Return [X, Y] of the center of cell containing provided text 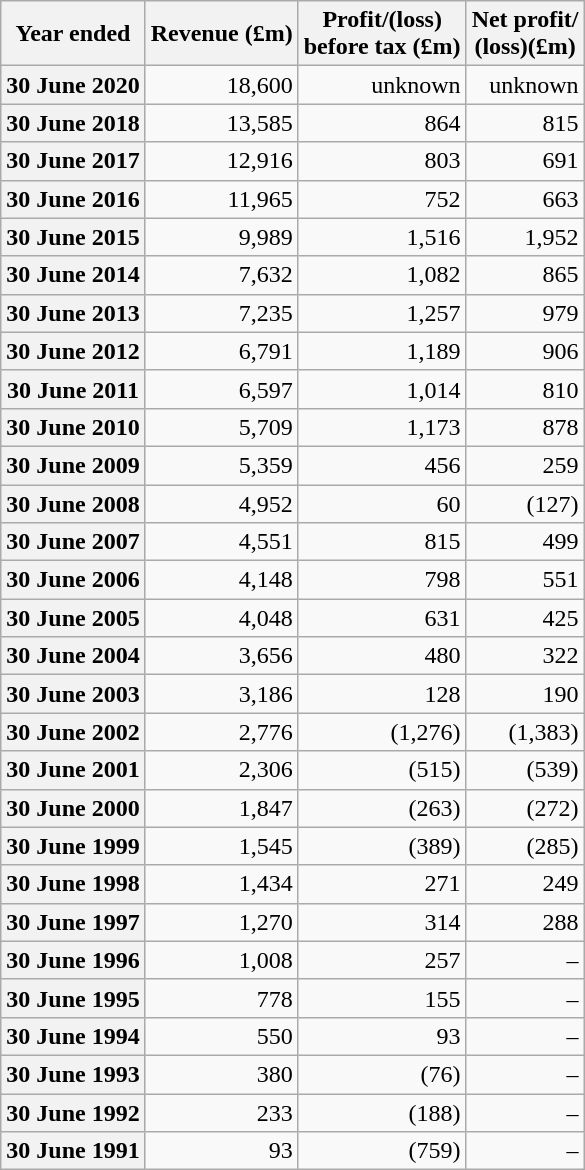
30 June 1991 [73, 1151]
30 June 2006 [73, 580]
322 [525, 656]
288 [525, 922]
878 [525, 427]
30 June 2012 [73, 351]
1,952 [525, 237]
18,600 [222, 85]
190 [525, 694]
30 June 2013 [73, 313]
778 [222, 998]
(515) [382, 770]
7,235 [222, 313]
30 June 1996 [73, 960]
1,516 [382, 237]
798 [382, 580]
(1,276) [382, 732]
128 [382, 694]
60 [382, 503]
233 [222, 1113]
3,186 [222, 694]
663 [525, 199]
30 June 2011 [73, 389]
(1,383) [525, 732]
1,847 [222, 808]
(539) [525, 770]
4,952 [222, 503]
1,014 [382, 389]
864 [382, 123]
(76) [382, 1074]
803 [382, 161]
1,173 [382, 427]
4,148 [222, 580]
30 June 1999 [73, 846]
499 [525, 542]
(272) [525, 808]
11,965 [222, 199]
6,791 [222, 351]
1,082 [382, 275]
810 [525, 389]
30 June 2004 [73, 656]
(389) [382, 846]
551 [525, 580]
(285) [525, 846]
550 [222, 1036]
4,551 [222, 542]
(263) [382, 808]
30 June 2014 [73, 275]
13,585 [222, 123]
30 June 1994 [73, 1036]
30 June 2008 [73, 503]
30 June 2016 [73, 199]
(188) [382, 1113]
30 June 2000 [73, 808]
(127) [525, 503]
259 [525, 465]
425 [525, 618]
30 June 2001 [73, 770]
5,709 [222, 427]
30 June 2015 [73, 237]
30 June 2005 [73, 618]
12,916 [222, 161]
155 [382, 998]
691 [525, 161]
Revenue (£m) [222, 34]
1,189 [382, 351]
7,632 [222, 275]
3,656 [222, 656]
480 [382, 656]
752 [382, 199]
30 June 2002 [73, 732]
30 June 1992 [73, 1113]
257 [382, 960]
456 [382, 465]
Year ended [73, 34]
30 June 1995 [73, 998]
4,048 [222, 618]
979 [525, 313]
30 June 1993 [73, 1074]
865 [525, 275]
Net profit/(loss)(£m) [525, 34]
1,434 [222, 884]
1,008 [222, 960]
30 June 2020 [73, 85]
30 June 2018 [73, 123]
(759) [382, 1151]
1,545 [222, 846]
30 June 1997 [73, 922]
30 June 2010 [73, 427]
271 [382, 884]
314 [382, 922]
30 June 2003 [73, 694]
6,597 [222, 389]
30 June 2007 [73, 542]
1,270 [222, 922]
30 June 2017 [73, 161]
30 June 2009 [73, 465]
5,359 [222, 465]
249 [525, 884]
631 [382, 618]
380 [222, 1074]
1,257 [382, 313]
Profit/(loss)before tax (£m) [382, 34]
2,776 [222, 732]
906 [525, 351]
30 June 1998 [73, 884]
9,989 [222, 237]
2,306 [222, 770]
